Detect which cell encompasses the target text, then output its [X, Y] center coordinate. 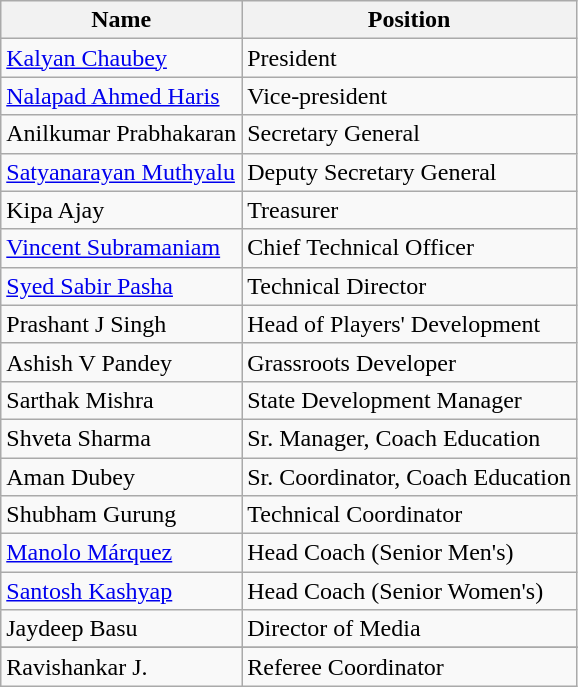
Director of Media [410, 629]
Jaydeep Basu [122, 629]
Shveta Sharma [122, 438]
Chief Technical Officer [410, 248]
Ravishankar J. [122, 667]
Deputy Secretary General [410, 172]
Grassroots Developer [410, 362]
Head of Players' Development [410, 324]
Sr. Coordinator, Coach Education [410, 477]
Syed Sabir Pasha [122, 286]
Sr. Manager, Coach Education [410, 438]
Secretary General [410, 134]
Anilkumar Prabhakaran [122, 134]
Santosh Kashyap [122, 591]
Technical Coordinator [410, 515]
Kipa Ajay [122, 210]
Satyanarayan Muthyalu [122, 172]
Aman Dubey [122, 477]
Kalyan Chaubey [122, 58]
Position [410, 20]
Manolo Márquez [122, 553]
Nalapad Ahmed Haris [122, 96]
Prashant J Singh [122, 324]
Sarthak Mishra [122, 400]
Treasurer [410, 210]
State Development Manager [410, 400]
Head Coach (Senior Men's) [410, 553]
President [410, 58]
Shubham Gurung [122, 515]
Referee Coordinator [410, 667]
Head Coach (Senior Women's) [410, 591]
Vice-president [410, 96]
Vincent Subramaniam [122, 248]
Technical Director [410, 286]
Name [122, 20]
Ashish V Pandey [122, 362]
